Return (x, y) of the center of cell containing provided text 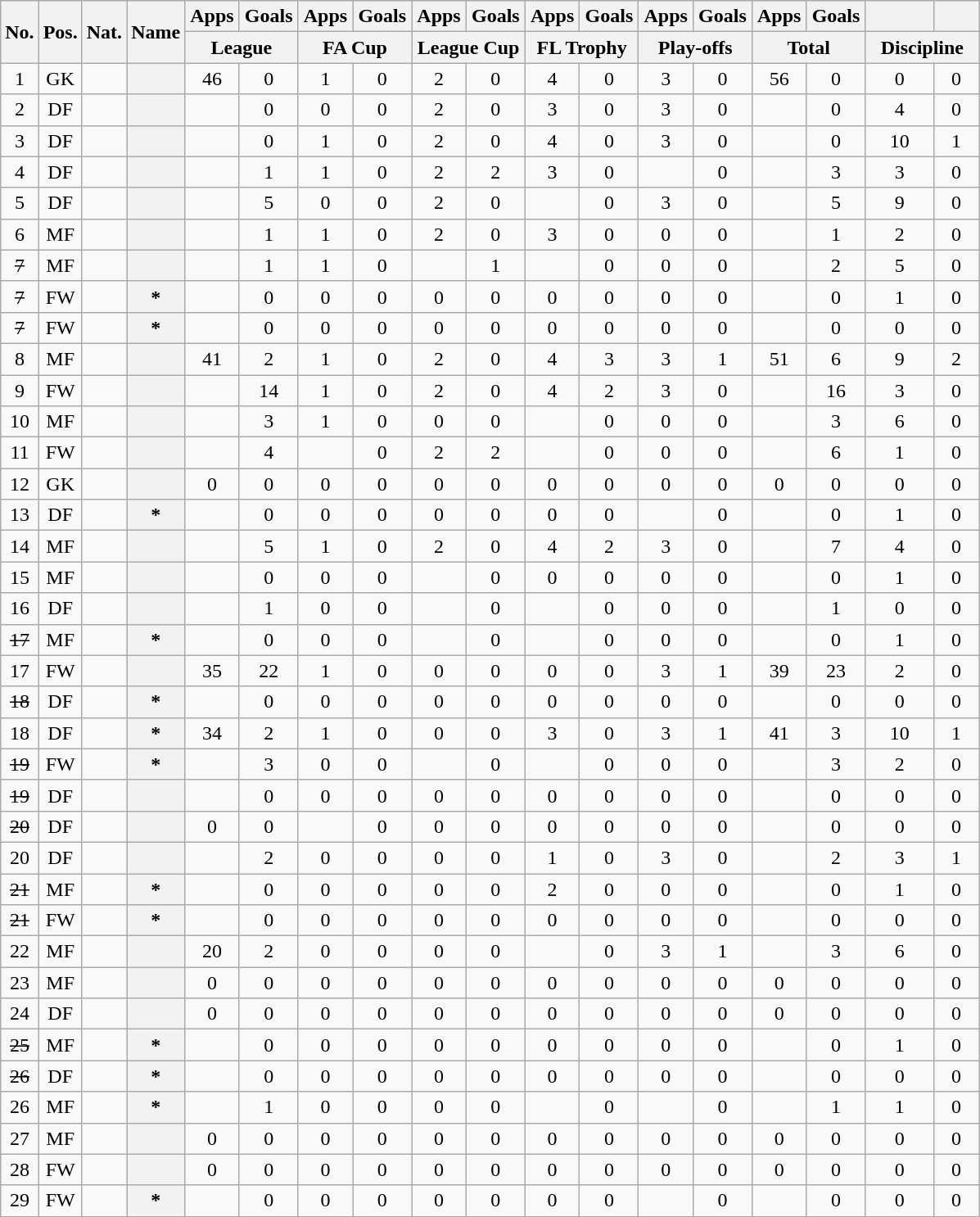
Discipline (922, 48)
34 (213, 733)
Total (809, 48)
35 (213, 671)
8 (20, 359)
24 (20, 1014)
FA Cup (355, 48)
15 (20, 577)
Pos. (61, 32)
11 (20, 453)
27 (20, 1138)
29 (20, 1201)
46 (213, 79)
Nat. (104, 32)
Play-offs (696, 48)
51 (779, 359)
56 (779, 79)
FL Trophy (581, 48)
25 (20, 1045)
No. (20, 32)
39 (779, 671)
12 (20, 484)
League (242, 48)
Name (156, 32)
League Cup (468, 48)
28 (20, 1169)
13 (20, 515)
